Output the (x, y) coordinate of the center of the cell containing the given text.  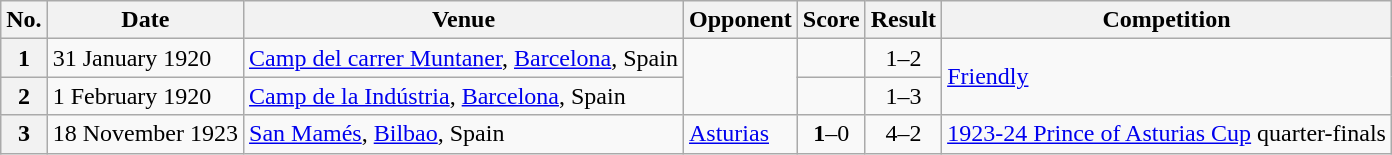
1–3 (903, 96)
Asturias (740, 134)
Friendly (1167, 77)
Opponent (740, 20)
31 January 1920 (145, 58)
San Mamés, Bilbao, Spain (464, 134)
Result (903, 20)
1 February 1920 (145, 96)
Camp del carrer Muntaner, Barcelona, Spain (464, 58)
1–0 (831, 134)
4–2 (903, 134)
Camp de la Indústria, Barcelona, Spain (464, 96)
18 November 1923 (145, 134)
1923-24 Prince of Asturias Cup quarter-finals (1167, 134)
1 (24, 58)
1–2 (903, 58)
No. (24, 20)
Competition (1167, 20)
2 (24, 96)
Venue (464, 20)
3 (24, 134)
Date (145, 20)
Score (831, 20)
